For the text-containing cell, return its midpoint in (X, Y) coordinate format. 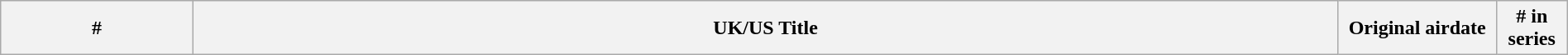
UK/US Title (766, 28)
Original airdate (1417, 28)
# in series (1532, 28)
# (97, 28)
